For the text-containing cell, return its midpoint in (X, Y) coordinate format. 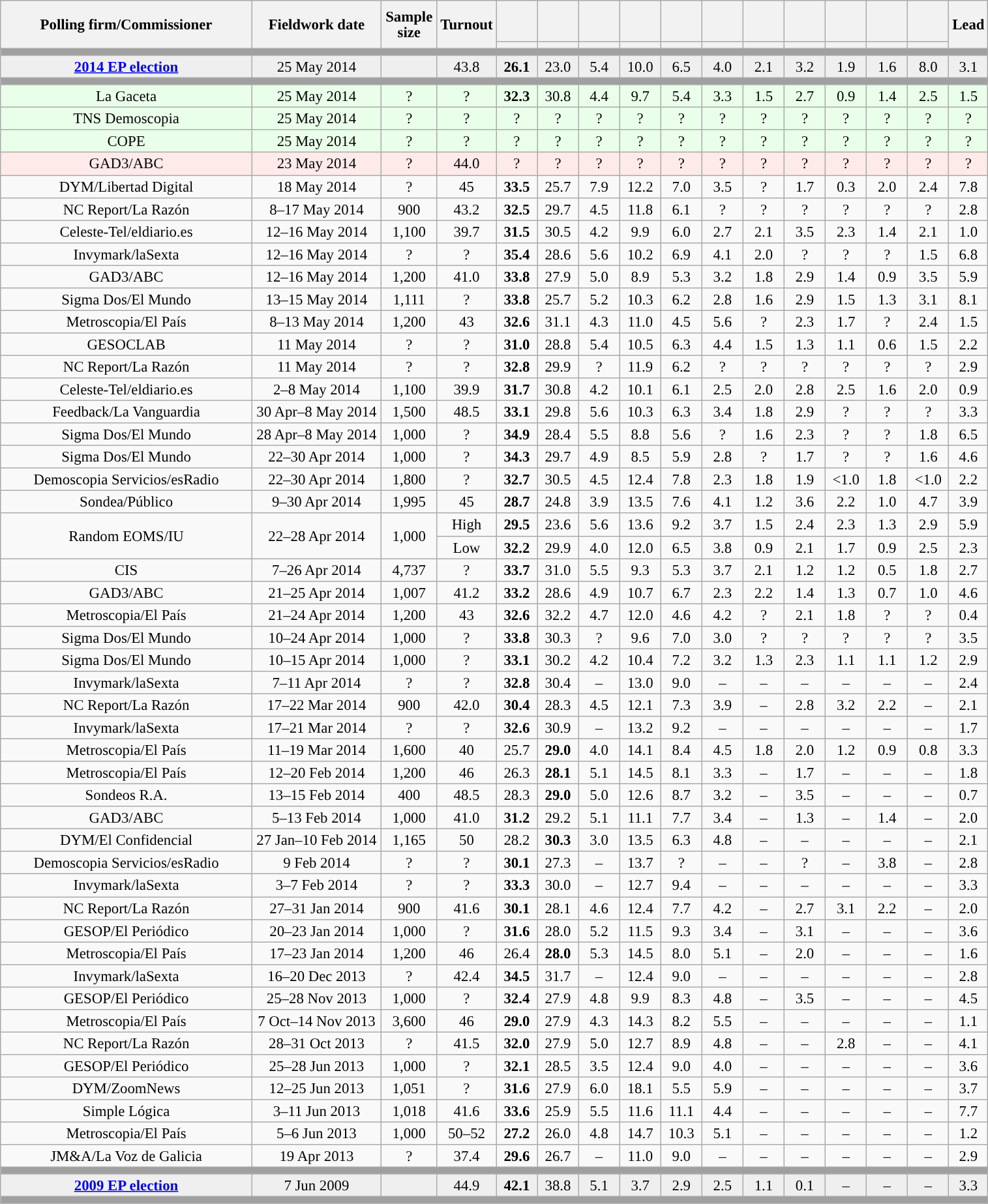
33.2 (516, 592)
8.5 (640, 458)
11–19 Mar 2014 (316, 751)
33.7 (516, 570)
Polling firm/Commissioner (127, 25)
4,737 (409, 570)
12–25 Jun 2013 (316, 1089)
25.9 (558, 1111)
29.6 (516, 1156)
8.4 (681, 751)
11.6 (640, 1111)
28.2 (516, 841)
11.5 (640, 931)
7 Jun 2009 (316, 1185)
26.7 (558, 1156)
32.0 (516, 1043)
25–28 Nov 2013 (316, 999)
3,600 (409, 1021)
Sample size (409, 25)
6.7 (681, 592)
34.3 (516, 458)
23.0 (558, 66)
2009 EP election (127, 1185)
High (467, 525)
6.9 (681, 254)
9 Feb 2014 (316, 863)
7–11 Apr 2014 (316, 683)
32.1 (516, 1066)
6.8 (968, 254)
5–6 Jun 2013 (316, 1134)
8.7 (681, 795)
Sondeos R.A. (127, 795)
22–28 Apr 2014 (316, 536)
TNS Demoscopia (127, 119)
JM&A/La Voz de Galicia (127, 1156)
10.4 (640, 660)
43.2 (467, 209)
39.7 (467, 232)
1,800 (409, 480)
13.7 (640, 863)
31.5 (516, 232)
21–24 Apr 2014 (316, 615)
17–23 Jan 2014 (316, 953)
7 Oct–14 Nov 2013 (316, 1021)
9.4 (681, 885)
DYM/El Confidencial (127, 841)
8–17 May 2014 (316, 209)
1,500 (409, 412)
9.7 (640, 96)
3–7 Feb 2014 (316, 885)
33.6 (516, 1111)
13.6 (640, 525)
1,007 (409, 592)
26.3 (516, 773)
30.9 (558, 727)
10.1 (640, 390)
24.8 (558, 502)
Turnout (467, 25)
44.0 (467, 164)
13.0 (640, 683)
8.3 (681, 999)
35.4 (516, 254)
28.5 (558, 1066)
10.0 (640, 66)
41.2 (467, 592)
0.4 (968, 615)
39.9 (467, 390)
27 Jan–10 Feb 2014 (316, 841)
38.8 (558, 1185)
14.3 (640, 1021)
13.2 (640, 727)
28.7 (516, 502)
40 (467, 751)
32.5 (516, 209)
CIS (127, 570)
37.4 (467, 1156)
9.6 (640, 638)
1,111 (409, 300)
Low (467, 548)
10.2 (640, 254)
33.5 (516, 186)
13–15 May 2014 (316, 300)
33.3 (516, 885)
0.8 (929, 751)
COPE (127, 142)
17–21 Mar 2014 (316, 727)
30.2 (558, 660)
2014 EP election (127, 66)
50–52 (467, 1134)
7.2 (681, 660)
42.0 (467, 705)
10–24 Apr 2014 (316, 638)
28–31 Oct 2013 (316, 1043)
8–13 May 2014 (316, 322)
19 Apr 2013 (316, 1156)
10.7 (640, 592)
Feedback/La Vanguardia (127, 412)
7.6 (681, 502)
0.5 (887, 570)
7.9 (599, 186)
32.7 (516, 480)
14.7 (640, 1134)
32.3 (516, 96)
14.1 (640, 751)
12.1 (640, 705)
0.3 (846, 186)
1,165 (409, 841)
18 May 2014 (316, 186)
23.6 (558, 525)
28.4 (558, 434)
La Gaceta (127, 96)
26.4 (516, 953)
34.5 (516, 975)
8.2 (681, 1021)
41.5 (467, 1043)
11.9 (640, 366)
18.1 (640, 1089)
400 (409, 795)
16–20 Dec 2013 (316, 975)
12–20 Feb 2014 (316, 773)
44.9 (467, 1185)
1,018 (409, 1111)
31.2 (516, 817)
34.9 (516, 434)
13–15 Feb 2014 (316, 795)
50 (467, 841)
31.1 (558, 322)
30.0 (558, 885)
26.0 (558, 1134)
DYM/Libertad Digital (127, 186)
Simple Lógica (127, 1111)
0.6 (887, 344)
25–28 Jun 2013 (316, 1066)
12.2 (640, 186)
21–25 Apr 2014 (316, 592)
9–30 Apr 2014 (316, 502)
8.8 (640, 434)
42.1 (516, 1185)
3–11 Jun 2013 (316, 1111)
42.4 (467, 975)
Fieldwork date (316, 25)
27.2 (516, 1134)
5–13 Feb 2014 (316, 817)
17–22 Mar 2014 (316, 705)
27.3 (558, 863)
10.5 (640, 344)
DYM/ZoomNews (127, 1089)
7.3 (681, 705)
20–23 Jan 2014 (316, 931)
29.8 (558, 412)
1,995 (409, 502)
28.8 (558, 344)
Lead (968, 25)
10–15 Apr 2014 (316, 660)
0.1 (805, 1185)
1,051 (409, 1089)
12.6 (640, 795)
GESOCLAB (127, 344)
23 May 2014 (316, 164)
7–26 Apr 2014 (316, 570)
29.5 (516, 525)
29.2 (558, 817)
28 Apr–8 May 2014 (316, 434)
27–31 Jan 2014 (316, 909)
43.8 (467, 66)
11.8 (640, 209)
30 Apr–8 May 2014 (316, 412)
26.1 (516, 66)
Sondea/Público (127, 502)
Random EOMS/IU (127, 536)
32.4 (516, 999)
1,600 (409, 751)
2–8 May 2014 (316, 390)
